For the text-containing cell, return its midpoint in [x, y] coordinate format. 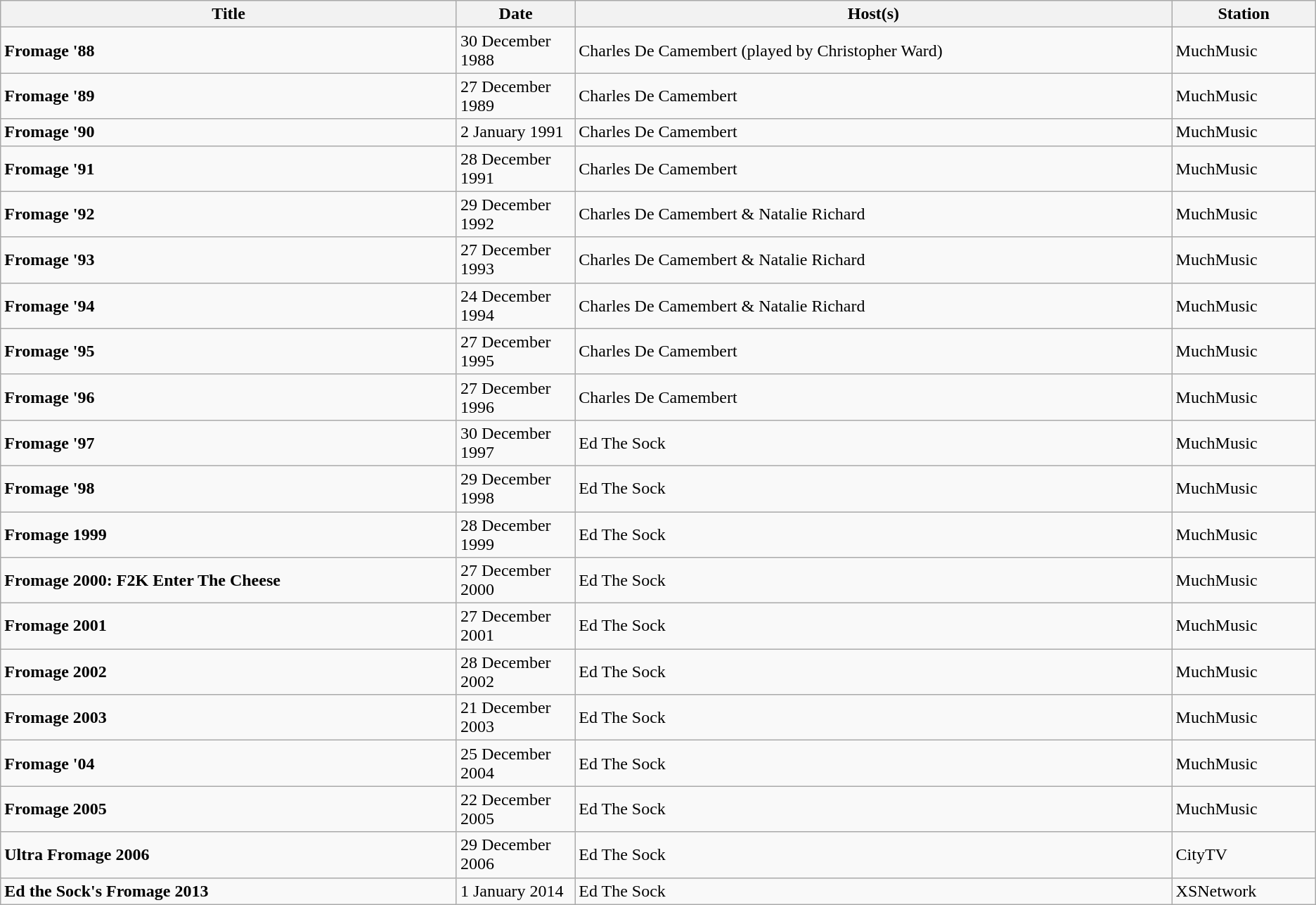
XSNetwork [1244, 891]
Ultra Fromage 2006 [229, 855]
28 December 2002 [515, 672]
28 December 1991 [515, 169]
27 December 1995 [515, 352]
Date [515, 14]
CityTV [1244, 855]
30 December 1997 [515, 443]
Fromage '91 [229, 169]
27 December 2001 [515, 626]
Host(s) [873, 14]
Station [1244, 14]
Charles De Camembert (played by Christopher Ward) [873, 51]
Fromage 2005 [229, 809]
28 December 1999 [515, 534]
29 December 2006 [515, 855]
Fromage 2001 [229, 626]
Fromage '90 [229, 132]
2 January 1991 [515, 132]
Fromage 2003 [229, 717]
Fromage '95 [229, 352]
27 December 1989 [515, 96]
29 December 1998 [515, 488]
Title [229, 14]
Fromage '88 [229, 51]
Fromage '94 [229, 305]
Fromage 1999 [229, 534]
21 December 2003 [515, 717]
25 December 2004 [515, 764]
27 December 1993 [515, 260]
29 December 1992 [515, 214]
1 January 2014 [515, 891]
Fromage '04 [229, 764]
Fromage '92 [229, 214]
Fromage '93 [229, 260]
Fromage '98 [229, 488]
Fromage '89 [229, 96]
Fromage '96 [229, 397]
24 December 1994 [515, 305]
22 December 2005 [515, 809]
Fromage 2000: F2K Enter The Cheese [229, 581]
Ed the Sock's Fromage 2013 [229, 891]
Fromage 2002 [229, 672]
30 December 1988 [515, 51]
27 December 1996 [515, 397]
27 December 2000 [515, 581]
Fromage '97 [229, 443]
